Identify which cell holds the provided text, then report its (X, Y) central coordinate. 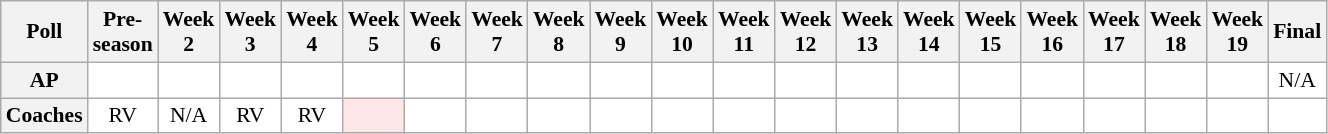
Week4 (312, 32)
Week19 (1237, 32)
Week11 (744, 32)
Poll (44, 32)
Week18 (1176, 32)
Week10 (682, 32)
Week7 (497, 32)
Pre-season (123, 32)
Week12 (806, 32)
Week9 (621, 32)
Week14 (929, 32)
Week16 (1052, 32)
Coaches (44, 116)
Week15 (991, 32)
Final (1297, 32)
Week13 (867, 32)
Week6 (435, 32)
Week8 (559, 32)
Week5 (374, 32)
Week2 (189, 32)
Week17 (1114, 32)
AP (44, 80)
Week3 (250, 32)
